Scan for the cell matching the given text and deliver its [X, Y] coordinate at center. 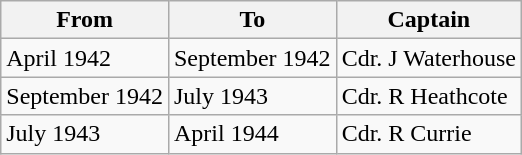
April 1944 [252, 134]
Cdr. R Currie [428, 134]
Captain [428, 20]
April 1942 [85, 58]
From [85, 20]
Cdr. J Waterhouse [428, 58]
Cdr. R Heathcote [428, 96]
To [252, 20]
